Output the (X, Y) coordinate of the center of the cell containing the given text.  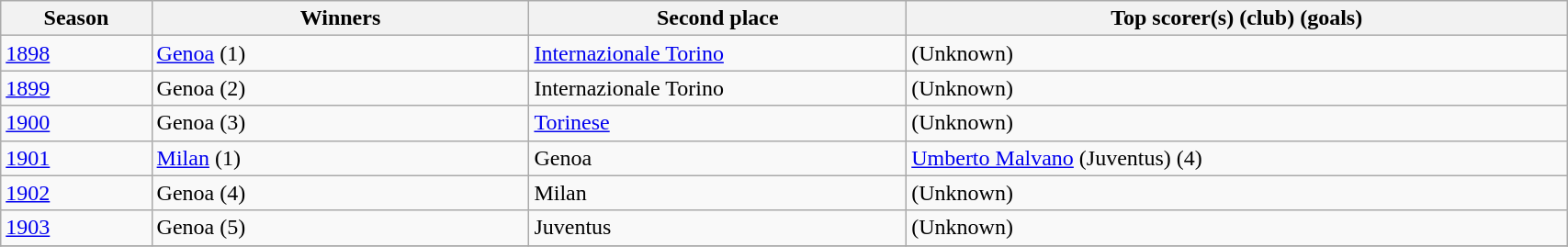
Genoa (2) (340, 88)
Genoa (1) (340, 53)
Genoa (5) (340, 228)
1902 (76, 193)
1900 (76, 123)
Juventus (718, 228)
Milan (718, 193)
Winners (340, 18)
Genoa (3) (340, 123)
Umberto Malvano (Juventus) (4) (1236, 158)
1899 (76, 88)
1903 (76, 228)
Season (76, 18)
1898 (76, 53)
Top scorer(s) (club) (goals) (1236, 18)
1901 (76, 158)
Genoa (4) (340, 193)
Torinese (718, 123)
Milan (1) (340, 158)
Genoa (718, 158)
Second place (718, 18)
